Detect which cell encompasses the target text, then output its [X, Y] center coordinate. 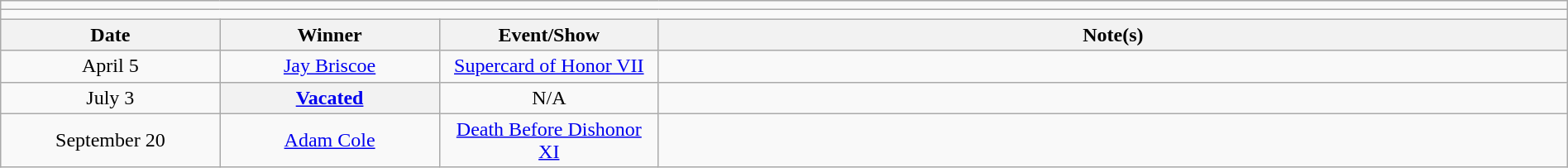
Event/Show [549, 35]
Winner [329, 35]
Death Before Dishonor XI [549, 141]
Jay Briscoe [329, 66]
April 5 [111, 66]
Supercard of Honor VII [549, 66]
September 20 [111, 141]
July 3 [111, 98]
Vacated [329, 98]
N/A [549, 98]
Adam Cole [329, 141]
Date [111, 35]
Note(s) [1113, 35]
